Return the [x, y] coordinate for the center point of the cell that contains the specified text.  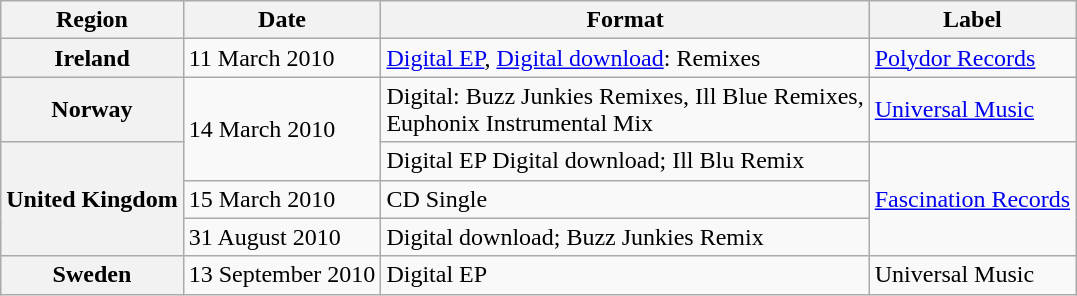
Region [92, 20]
Norway [92, 110]
Label [972, 20]
31 August 2010 [282, 237]
11 March 2010 [282, 58]
Sweden [92, 275]
Digital: Buzz Junkies Remixes, Ill Blue Remixes,Euphonix Instrumental Mix [625, 110]
Digital EP, Digital download: Remixes [625, 58]
Ireland [92, 58]
Digital EP [625, 275]
14 March 2010 [282, 128]
Format [625, 20]
Fascination Records [972, 199]
Date [282, 20]
United Kingdom [92, 199]
Digital download; Buzz Junkies Remix [625, 237]
CD Single [625, 199]
Polydor Records [972, 58]
15 March 2010 [282, 199]
13 September 2010 [282, 275]
Digital EP Digital download; Ill Blu Remix [625, 161]
